Detect which cell encompasses the target text, then output its [X, Y] center coordinate. 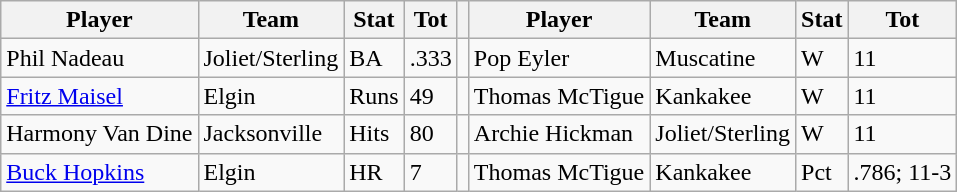
Archie Hickman [559, 134]
Phil Nadeau [100, 58]
HR [374, 172]
Hits [374, 134]
Muscatine [723, 58]
Harmony Van Dine [100, 134]
7 [430, 172]
Pop Eyler [559, 58]
.333 [430, 58]
Runs [374, 96]
Fritz Maisel [100, 96]
BA [374, 58]
.786; 11-3 [902, 172]
Jacksonville [271, 134]
49 [430, 96]
80 [430, 134]
Pct [822, 172]
Buck Hopkins [100, 172]
